Output the (X, Y) coordinate of the center of the cell containing the given text.  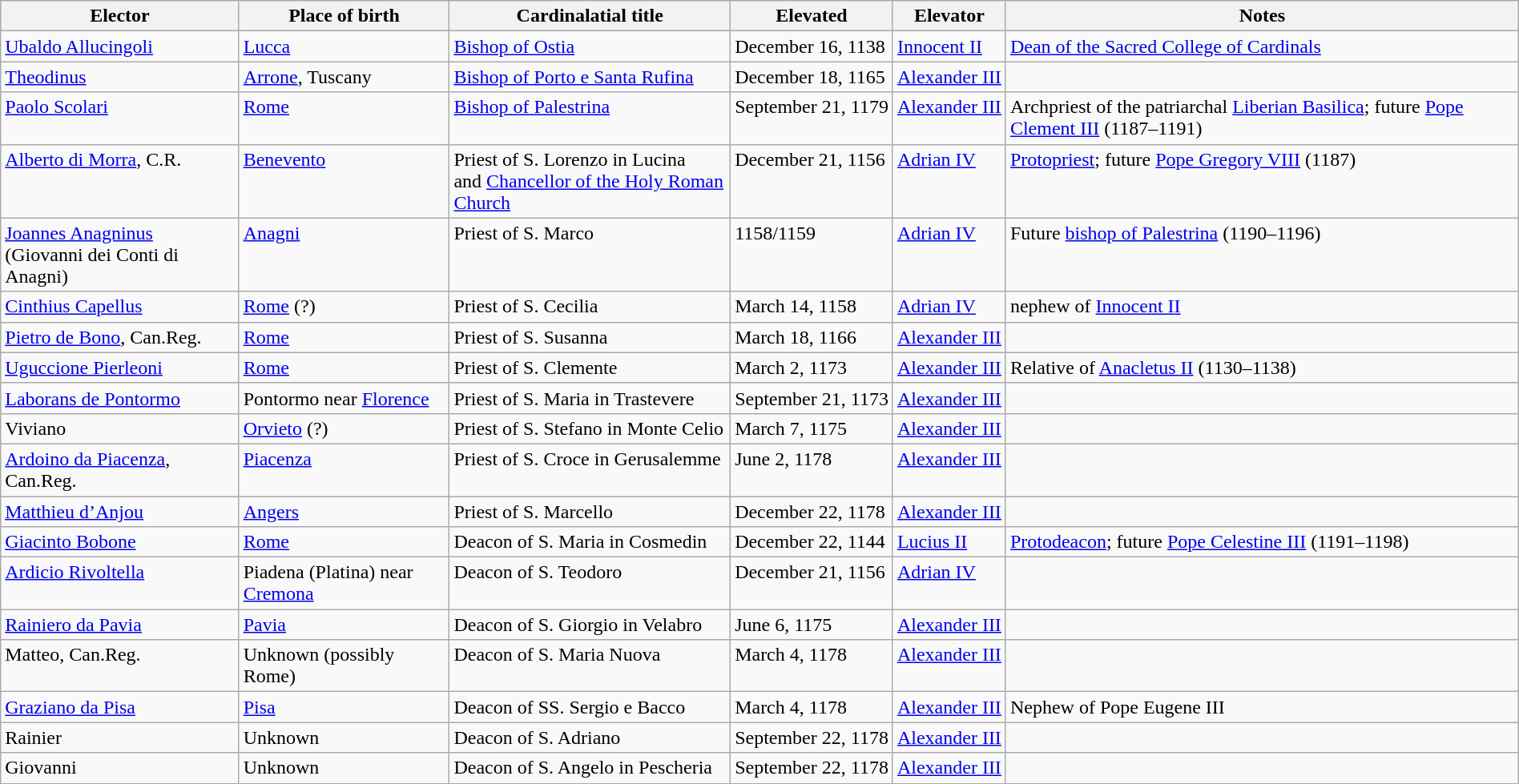
Priest of S. Maria in Trastevere (590, 398)
Pisa (344, 707)
Rainiero da Pavia (120, 625)
Protopriest; future Pope Gregory VIII (1187) (1262, 181)
December 22, 1178 (812, 512)
Piacenza (344, 469)
Priest of S. Stefano in Monte Celio (590, 428)
Future bishop of Palestrina (1190–1196) (1262, 255)
Priest of S. Marcello (590, 512)
Deacon of S. Adriano (590, 738)
Unknown (possibly Rome) (344, 666)
March 14, 1158 (812, 307)
Dean of the Sacred College of Cardinals (1262, 46)
Alberto di Morra, C.R. (120, 181)
Anagni (344, 255)
Elevator (949, 16)
Matthieu d’Anjou (120, 512)
Graziano da Pisa (120, 707)
Relative of Anacletus II (1130–1138) (1262, 368)
Giacinto Bobone (120, 542)
Ardoino da Piacenza, Can.Reg. (120, 469)
Priest of S. Cecilia (590, 307)
Deacon of S. Maria in Cosmedin (590, 542)
Matteo, Can.Reg. (120, 666)
December 16, 1138 (812, 46)
Paolo Scolari (120, 119)
December 18, 1165 (812, 77)
Uguccione Pierleoni (120, 368)
Bishop of Palestrina (590, 119)
1158/1159 (812, 255)
June 2, 1178 (812, 469)
Lucca (344, 46)
Ubaldo Allucingoli (120, 46)
Elector (120, 16)
March 2, 1173 (812, 368)
Innocent II (949, 46)
Notes (1262, 16)
Viviano (120, 428)
Piadena (Platina) near Cremona (344, 583)
Ardicio Rivoltella (120, 583)
December 22, 1144 (812, 542)
Laborans de Pontormo (120, 398)
Place of birth (344, 16)
Benevento (344, 181)
Priest of S. Croce in Gerusalemme (590, 469)
Priest of S. Susanna (590, 337)
Giovanni (120, 768)
Elevated (812, 16)
Deacon of SS. Sergio e Bacco (590, 707)
Deacon of S. Teodoro (590, 583)
Lucius II (949, 542)
September 21, 1173 (812, 398)
Orvieto (?) (344, 428)
Angers (344, 512)
Rome (?) (344, 307)
Priest of S. Clemente (590, 368)
September 21, 1179 (812, 119)
Deacon of S. Angelo in Pescheria (590, 768)
Priest of S. Lorenzo in Lucinaand Chancellor of the Holy Roman Church (590, 181)
Nephew of Pope Eugene III (1262, 707)
Archpriest of the patriarchal Liberian Basilica; future Pope Clement III (1187–1191) (1262, 119)
March 18, 1166 (812, 337)
nephew of Innocent II (1262, 307)
March 7, 1175 (812, 428)
Protodeacon; future Pope Celestine III (1191–1198) (1262, 542)
Theodinus (120, 77)
Arrone, Tuscany (344, 77)
Joannes Anagninus(Giovanni dei Conti di Anagni) (120, 255)
Cardinalatial title (590, 16)
Rainier (120, 738)
Priest of S. Marco (590, 255)
June 6, 1175 (812, 625)
Pontormo near Florence (344, 398)
Bishop of Ostia (590, 46)
Deacon of S. Maria Nuova (590, 666)
Pavia (344, 625)
Bishop of Porto e Santa Rufina (590, 77)
Cinthius Capellus (120, 307)
Pietro de Bono, Can.Reg. (120, 337)
Deacon of S. Giorgio in Velabro (590, 625)
